From the cell containing the given text, extract its center point as (X, Y) coordinate. 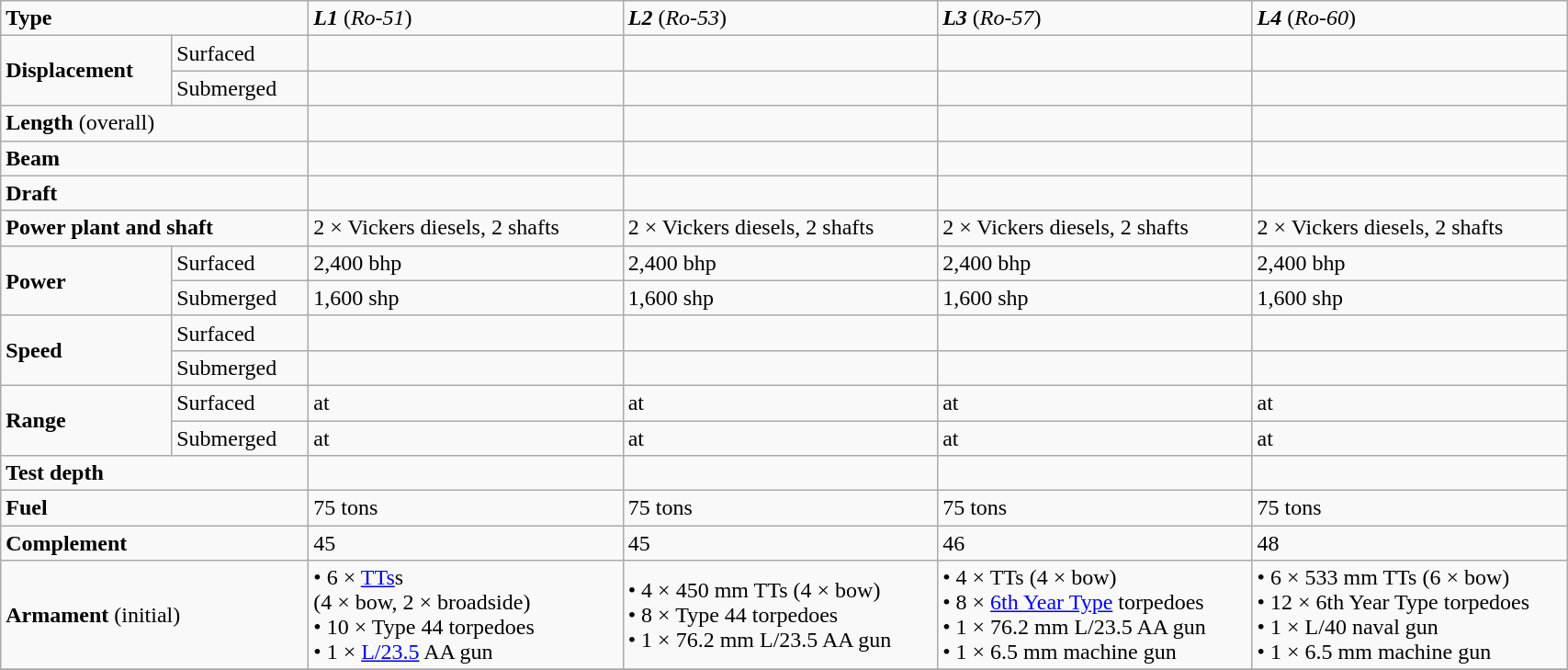
Complement (154, 543)
Armament (initial) (154, 616)
48 (1409, 543)
Displacement (86, 71)
Fuel (154, 508)
Type (154, 18)
L3 (Ro-57) (1095, 18)
• 6 × TTss(4 × bow, 2 × broadside)• 10 × Type 44 torpedoes• 1 × L/23.5 AA gun (466, 616)
L4 (Ro-60) (1409, 18)
L2 (Ro-53) (780, 18)
• 4 × TTs (4 × bow)• 8 × 6th Year Type torpedoes• 1 × 76.2 mm L/23.5 AA gun• 1 × 6.5 mm machine gun (1095, 616)
Power plant and shaft (154, 228)
L1 (Ro-51) (466, 18)
Speed (86, 350)
Beam (154, 158)
Test depth (154, 473)
Draft (154, 193)
Range (86, 420)
• 4 × 450 mm TTs (4 × bow)• 8 × Type 44 torpedoes• 1 × 76.2 mm L/23.5 AA gun (780, 616)
• 6 × 533 mm TTs (6 × bow)• 12 × 6th Year Type torpedoes• 1 × L/40 naval gun• 1 × 6.5 mm machine gun (1409, 616)
Power (86, 280)
46 (1095, 543)
Length (overall) (154, 123)
